Determine the (x, y) coordinate at the center of the cell enclosing the given text.  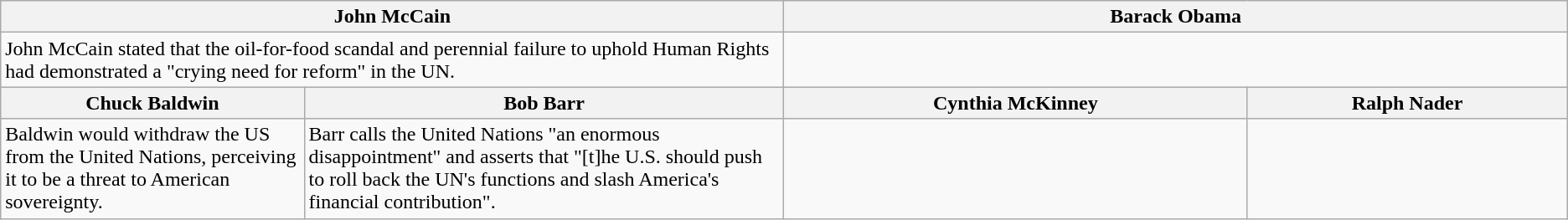
Barack Obama (1176, 17)
Ralph Nader (1407, 103)
Bob Barr (544, 103)
John McCain stated that the oil-for-food scandal and perennial failure to uphold Human Rights had demonstrated a "crying need for reform" in the UN. (392, 60)
Chuck Baldwin (152, 103)
Baldwin would withdraw the US from the United Nations, perceiving it to be a threat to American sovereignty. (152, 169)
John McCain (392, 17)
Cynthia McKinney (1015, 103)
